Return [X, Y] of the center of cell containing provided text 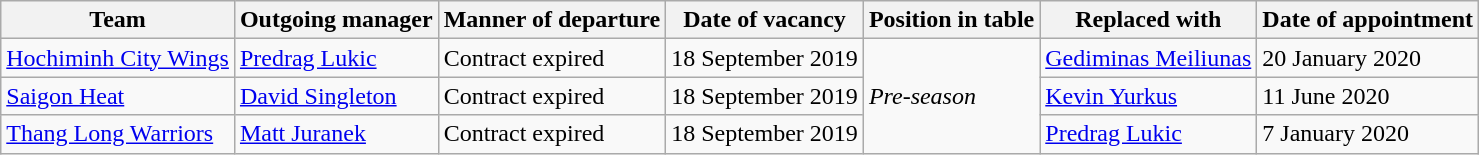
Replaced with [1148, 20]
7 January 2020 [1368, 134]
Date of vacancy [765, 20]
Thang Long Warriors [118, 134]
Team [118, 20]
Saigon Heat [118, 96]
11 June 2020 [1368, 96]
David Singleton [336, 96]
Manner of departure [552, 20]
Hochiminh City Wings [118, 58]
20 January 2020 [1368, 58]
Position in table [951, 20]
Outgoing manager [336, 20]
Pre-season [951, 96]
Kevin Yurkus [1148, 96]
Matt Juranek [336, 134]
Gediminas Meiliunas [1148, 58]
Date of appointment [1368, 20]
